Detect which cell encompasses the target text, then output its (X, Y) center coordinate. 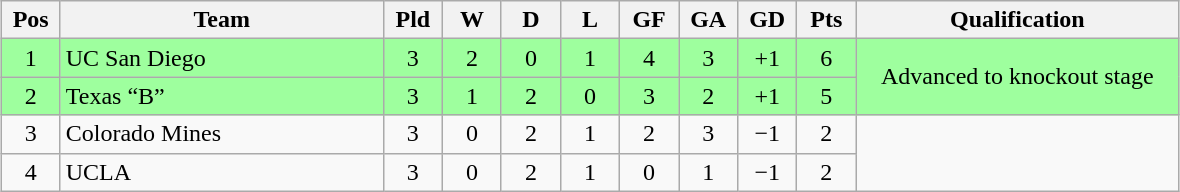
L (590, 20)
GF (650, 20)
Qualification (1018, 20)
6 (826, 58)
Advanced to knockout stage (1018, 77)
GA (708, 20)
Colorado Mines (222, 134)
UC San Diego (222, 58)
GD (768, 20)
Pts (826, 20)
Texas “B” (222, 96)
Pos (30, 20)
Pld (412, 20)
W (472, 20)
D (530, 20)
5 (826, 96)
Team (222, 20)
UCLA (222, 172)
